Find where the given text appears and provide that cell's center as [x, y] coordinate. 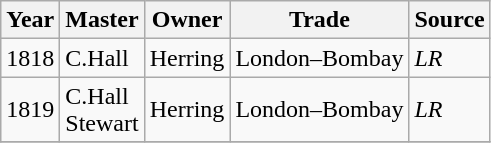
1818 [30, 58]
Owner [187, 20]
C.HallStewart [102, 110]
Trade [320, 20]
Year [30, 20]
Master [102, 20]
C.Hall [102, 58]
1819 [30, 110]
Source [450, 20]
